For the text-containing cell, return its midpoint in (x, y) coordinate format. 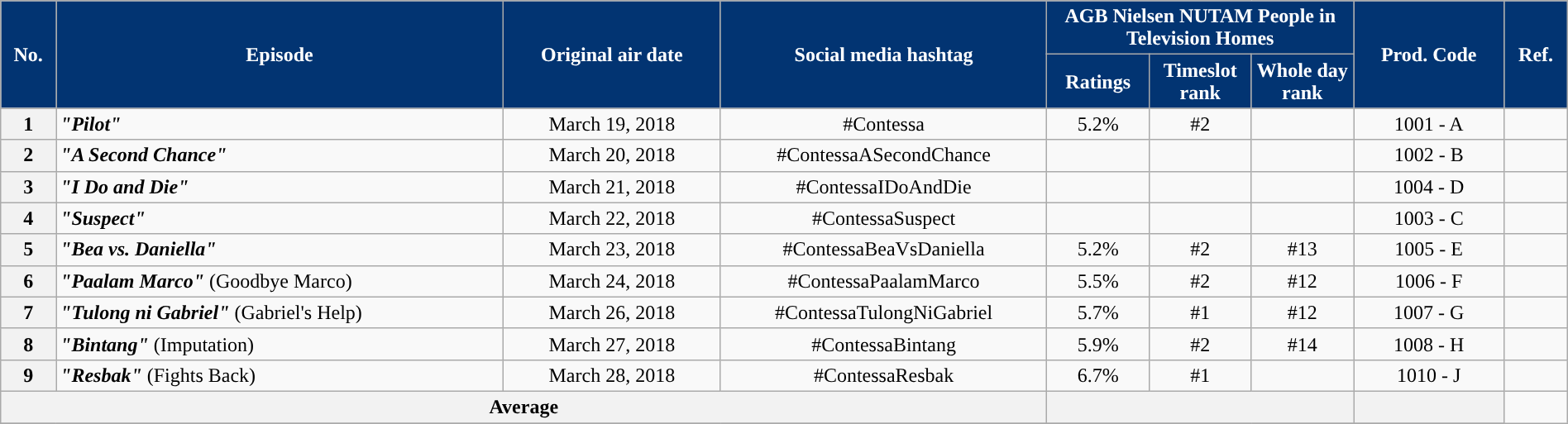
Whole day rank (1303, 81)
#14 (1303, 344)
AGB Nielsen NUTAM People in Television Homes (1201, 28)
4 (28, 218)
1006 - F (1429, 281)
#13 (1303, 250)
"Bea vs. Daniella" (280, 250)
#ContessaBintang (883, 344)
Prod. Code (1429, 55)
"A Second Chance" (280, 155)
March 21, 2018 (612, 187)
"Resbak" (Fights Back) (280, 375)
#ContessaBeaVsDaniella (883, 250)
March 22, 2018 (612, 218)
"Suspect" (280, 218)
March 28, 2018 (612, 375)
#ContessaTulongNiGabriel (883, 312)
1007 - G (1429, 312)
"I Do and Die" (280, 187)
5.9% (1098, 344)
Original air date (612, 55)
8 (28, 344)
3 (28, 187)
March 26, 2018 (612, 312)
1002 - B (1429, 155)
#ContessaSuspect (883, 218)
Timeslot rank (1200, 81)
6 (28, 281)
5.7% (1098, 312)
1003 - C (1429, 218)
#ContessaASecondChance (883, 155)
9 (28, 375)
March 27, 2018 (612, 344)
#ContessaIDoAndDie (883, 187)
5.5% (1098, 281)
March 23, 2018 (612, 250)
"Bintang" (Imputation) (280, 344)
#ContessaResbak (883, 375)
Ref. (1536, 55)
1005 - E (1429, 250)
2 (28, 155)
1008 - H (1429, 344)
Average (524, 407)
Episode (280, 55)
March 19, 2018 (612, 124)
1001 - A (1429, 124)
#Contessa (883, 124)
5 (28, 250)
March 24, 2018 (612, 281)
#ContessaPaalamMarco (883, 281)
1 (28, 124)
6.7% (1098, 375)
Ratings (1098, 81)
Social media hashtag (883, 55)
March 20, 2018 (612, 155)
1010 - J (1429, 375)
7 (28, 312)
"Tulong ni Gabriel" (Gabriel's Help) (280, 312)
1004 - D (1429, 187)
No. (28, 55)
"Pilot" (280, 124)
"Paalam Marco" (Goodbye Marco) (280, 281)
